From the cell containing the given text, extract its center point as [x, y] coordinate. 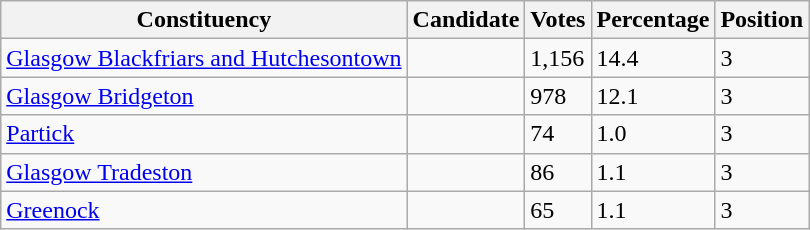
14.4 [653, 58]
Glasgow Tradeston [204, 172]
1,156 [558, 58]
Glasgow Blackfriars and Hutchesontown [204, 58]
Votes [558, 20]
Constituency [204, 20]
Partick [204, 134]
Candidate [466, 20]
Position [762, 20]
65 [558, 210]
Glasgow Bridgeton [204, 96]
Greenock [204, 210]
74 [558, 134]
978 [558, 96]
1.0 [653, 134]
Percentage [653, 20]
12.1 [653, 96]
86 [558, 172]
